Extract the [X, Y] coordinate from the center of the cell holding the provided text.  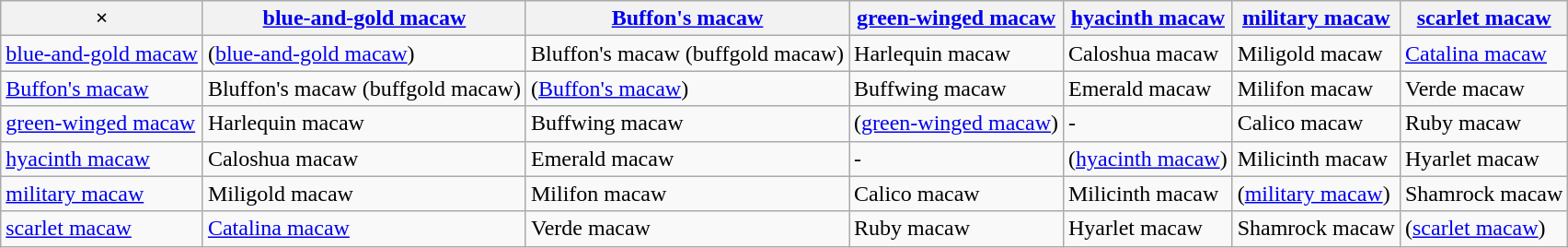
(blue-and-gold macaw) [364, 53]
(military macaw) [1316, 194]
(green-winged macaw) [957, 124]
(hyacinth macaw) [1147, 159]
(scarlet macaw) [1483, 229]
× [102, 18]
(Buffon's macaw) [686, 89]
